Search for the cell housing the specified text and yield its (x, y) center coordinate. 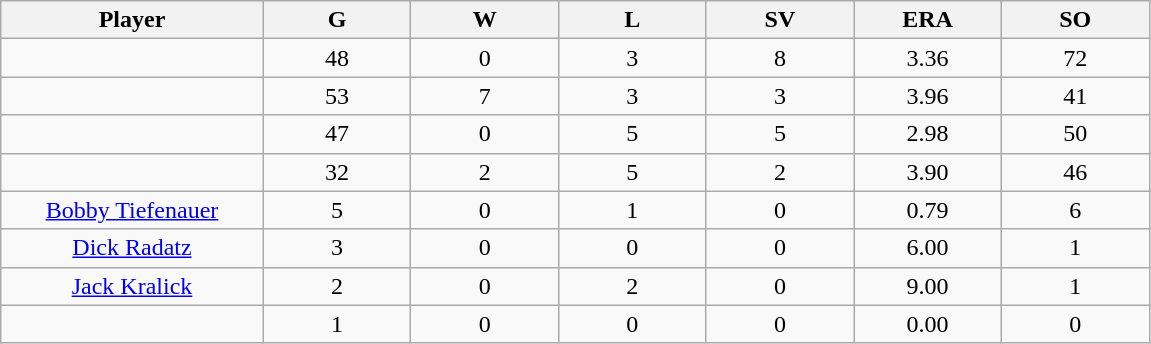
3.90 (928, 172)
6.00 (928, 248)
Bobby Tiefenauer (132, 210)
47 (337, 134)
SO (1075, 20)
50 (1075, 134)
41 (1075, 96)
Dick Radatz (132, 248)
6 (1075, 210)
W (485, 20)
3.36 (928, 58)
0.00 (928, 324)
L (632, 20)
7 (485, 96)
32 (337, 172)
G (337, 20)
72 (1075, 58)
9.00 (928, 286)
ERA (928, 20)
SV (780, 20)
0.79 (928, 210)
53 (337, 96)
Player (132, 20)
2.98 (928, 134)
Jack Kralick (132, 286)
46 (1075, 172)
48 (337, 58)
3.96 (928, 96)
8 (780, 58)
